For the text-containing cell, return its midpoint in (X, Y) coordinate format. 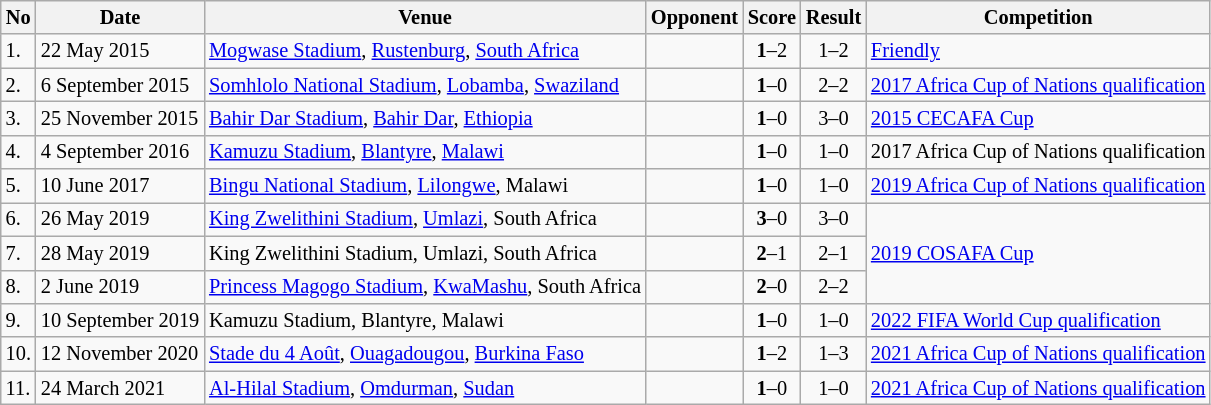
9. (18, 320)
10 June 2017 (120, 186)
Somhlolo National Stadium, Lobamba, Swaziland (425, 85)
28 May 2019 (120, 253)
Mogwase Stadium, Rustenburg, South Africa (425, 51)
Date (120, 17)
3. (18, 118)
7. (18, 253)
5. (18, 186)
Stade du 4 Août, Ouagadougou, Burkina Faso (425, 354)
11. (18, 388)
10 September 2019 (120, 320)
Score (772, 17)
Princess Magogo Stadium, KwaMashu, South Africa (425, 287)
2019 Africa Cup of Nations qualification (1038, 186)
4. (18, 152)
Opponent (694, 17)
6. (18, 219)
2022 FIFA World Cup qualification (1038, 320)
12 November 2020 (120, 354)
6 September 2015 (120, 85)
1–3 (834, 354)
2019 COSAFA Cup (1038, 252)
Al-Hilal Stadium, Omdurman, Sudan (425, 388)
2015 CECAFA Cup (1038, 118)
2 June 2019 (120, 287)
Friendly (1038, 51)
Bingu National Stadium, Lilongwe, Malawi (425, 186)
24 March 2021 (120, 388)
2. (18, 85)
10. (18, 354)
Result (834, 17)
Venue (425, 17)
22 May 2015 (120, 51)
8. (18, 287)
1. (18, 51)
No (18, 17)
Bahir Dar Stadium, Bahir Dar, Ethiopia (425, 118)
Competition (1038, 17)
26 May 2019 (120, 219)
25 November 2015 (120, 118)
2–0 (772, 287)
4 September 2016 (120, 152)
